Search for the cell housing the specified text and yield its (X, Y) center coordinate. 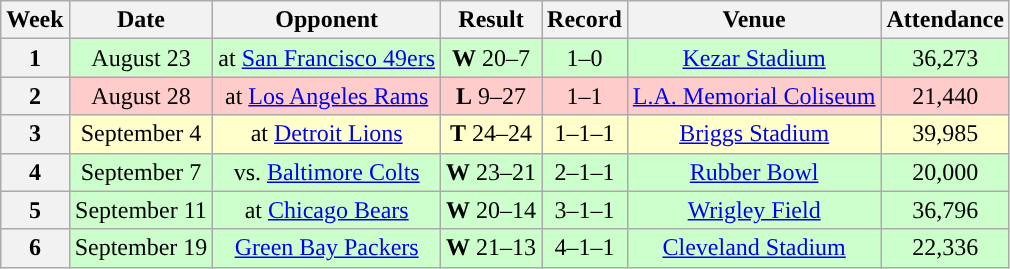
W 23–21 (492, 172)
Rubber Bowl (754, 172)
36,796 (945, 210)
21,440 (945, 96)
Venue (754, 20)
vs. Baltimore Colts (327, 172)
36,273 (945, 58)
6 (35, 248)
at San Francisco 49ers (327, 58)
4 (35, 172)
Date (141, 20)
L.A. Memorial Coliseum (754, 96)
Kezar Stadium (754, 58)
W 21–13 (492, 248)
Week (35, 20)
September 7 (141, 172)
W 20–14 (492, 210)
L 9–27 (492, 96)
4–1–1 (585, 248)
22,336 (945, 248)
Record (585, 20)
Briggs Stadium (754, 134)
Attendance (945, 20)
August 23 (141, 58)
at Detroit Lions (327, 134)
September 19 (141, 248)
1–1 (585, 96)
2–1–1 (585, 172)
39,985 (945, 134)
September 4 (141, 134)
1 (35, 58)
Cleveland Stadium (754, 248)
T 24–24 (492, 134)
September 11 (141, 210)
1–0 (585, 58)
20,000 (945, 172)
Wrigley Field (754, 210)
Green Bay Packers (327, 248)
2 (35, 96)
Result (492, 20)
5 (35, 210)
3 (35, 134)
3–1–1 (585, 210)
1–1–1 (585, 134)
August 28 (141, 96)
W 20–7 (492, 58)
at Chicago Bears (327, 210)
at Los Angeles Rams (327, 96)
Opponent (327, 20)
